Detect which cell encompasses the target text, then output its (x, y) center coordinate. 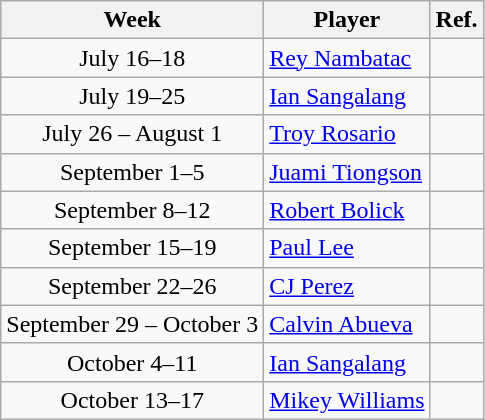
July 26 – August 1 (132, 134)
September 8–12 (132, 210)
Troy Rosario (347, 134)
September 22–26 (132, 286)
Juami Tiongson (347, 172)
October 13–17 (132, 400)
Mikey Williams (347, 400)
Player (347, 20)
Rey Nambatac (347, 58)
July 16–18 (132, 58)
Week (132, 20)
July 19–25 (132, 96)
CJ Perez (347, 286)
Robert Bolick (347, 210)
September 15–19 (132, 248)
October 4–11 (132, 362)
Paul Lee (347, 248)
September 1–5 (132, 172)
Calvin Abueva (347, 324)
Ref. (456, 20)
September 29 – October 3 (132, 324)
